Scan for the cell matching the given text and deliver its (x, y) coordinate at center. 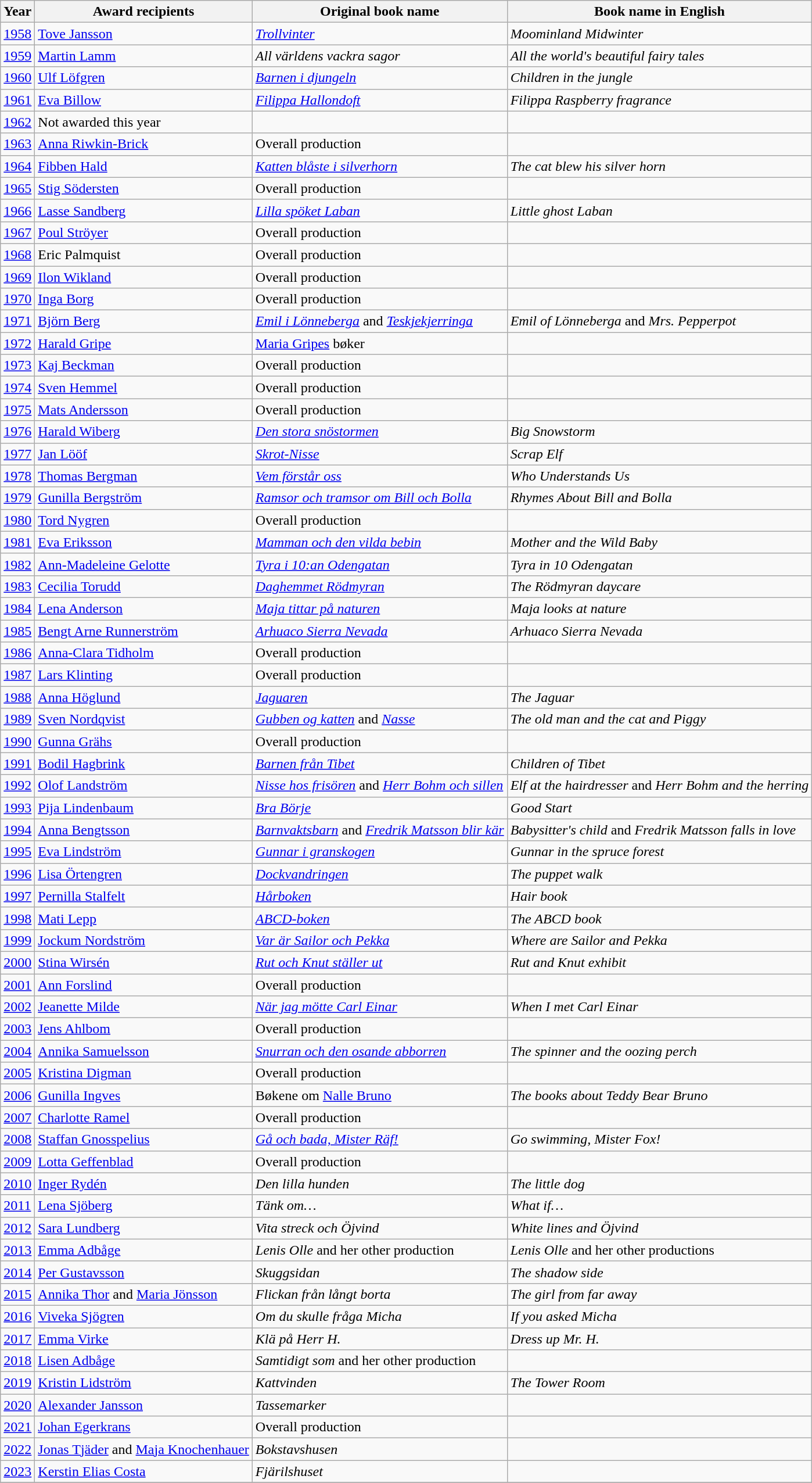
1985 (17, 631)
2004 (17, 1051)
Nisse hos frisören and Herr Bohm och sillen (380, 786)
Gubben og katten and Nasse (380, 719)
Staffan Gnosspelius (144, 1140)
Ilon Wikland (144, 277)
Jens Ahlbom (144, 1029)
Maja looks at nature (660, 608)
Emil i Lönneberga and Teskjekjerringa (380, 321)
Bøkene om Nalle Bruno (380, 1095)
Dockvandringen (380, 874)
Children in the jungle (660, 78)
Bengt Arne Runnerström (144, 631)
Den lilla hunden (380, 1184)
2017 (17, 1338)
Lena Sjöberg (144, 1206)
2010 (17, 1184)
Not awarded this year (144, 122)
Samtidigt som and her other production (380, 1361)
Katten blåste i silverhorn (380, 166)
1977 (17, 454)
2019 (17, 1383)
2009 (17, 1162)
Rut and Knut exhibit (660, 962)
Emma Adbåge (144, 1250)
Den stora snöstormen (380, 432)
Mother and the Wild Baby (660, 542)
Kerstin Elias Costa (144, 1471)
All the world's beautiful fairy tales (660, 56)
What if… (660, 1206)
1971 (17, 321)
The Rödmyran daycare (660, 586)
1965 (17, 188)
Good Start (660, 808)
Ann Forslind (144, 985)
Lisa Örtengren (144, 874)
The Tower Room (660, 1383)
1986 (17, 653)
Kristina Digman (144, 1073)
1993 (17, 808)
Scrap Elf (660, 454)
Trollvinter (380, 34)
Pernilla Stalfelt (144, 896)
2021 (17, 1427)
Gunnar in the spruce forest (660, 852)
Kattvinden (380, 1383)
Stig Södersten (144, 188)
2014 (17, 1272)
1961 (17, 100)
Emil of Lönneberga and Mrs. Pepperpot (660, 321)
1964 (17, 166)
Jockum Nordström (144, 940)
Filippa Raspberry fragrance (660, 100)
Stina Wirsén (144, 962)
Filippa Hallondoft (380, 100)
Eric Palmquist (144, 255)
1989 (17, 719)
Charlotte Ramel (144, 1117)
Annika Thor and Maria Jönsson (144, 1294)
Jonas Tjäder and Maja Knochenhauer (144, 1449)
Hårboken (380, 896)
Johan Egerkrans (144, 1427)
Ulf Löfgren (144, 78)
Anna Riwkin-Brick (144, 144)
Kristin Lidström (144, 1383)
1966 (17, 210)
2007 (17, 1117)
1978 (17, 476)
Rhymes About Bill and Bolla (660, 498)
Vem förstår oss (380, 476)
All världens vackra sagor (380, 56)
Lars Klinting (144, 675)
1990 (17, 741)
Harald Gripe (144, 343)
1962 (17, 122)
Who Understands Us (660, 476)
2020 (17, 1405)
Skuggsidan (380, 1272)
The puppet walk (660, 874)
Gunna Grähs (144, 741)
Kaj Beckman (144, 366)
1958 (17, 34)
Bra Börje (380, 808)
Jaguaren (380, 697)
1973 (17, 366)
Daghemmet Rödmyran (380, 586)
Tyra in 10 Odengatan (660, 564)
Jeanette Milde (144, 1007)
Barnen i djungeln (380, 78)
Gå och bada, Mister Räf! (380, 1140)
1983 (17, 586)
Martin Lamm (144, 56)
Bodil Hagbrink (144, 764)
Emma Virke (144, 1338)
Var är Sailor och Pekka (380, 940)
Sven Nordqvist (144, 719)
Gunilla Bergström (144, 498)
Award recipients (144, 12)
1997 (17, 896)
Anna-Clara Tidholm (144, 653)
1967 (17, 232)
1998 (17, 918)
1974 (17, 388)
Mati Lepp (144, 918)
Mats Andersson (144, 410)
Eva Billow (144, 100)
The books about Teddy Bear Bruno (660, 1095)
1963 (17, 144)
The girl from far away (660, 1294)
The Jaguar (660, 697)
2001 (17, 985)
Viveka Sjögren (144, 1316)
Lena Anderson (144, 608)
Lenis Olle and her other productions (660, 1250)
1969 (17, 277)
The cat blew his silver horn (660, 166)
Elf at the hairdresser and Herr Bohm and the herring (660, 786)
1970 (17, 299)
Thomas Bergman (144, 476)
1975 (17, 410)
Hair book (660, 896)
Klä på Herr H. (380, 1338)
When I met Carl Einar (660, 1007)
1981 (17, 542)
1980 (17, 520)
Anna Höglund (144, 697)
Mamman och den vilda bebin (380, 542)
The shadow side (660, 1272)
Flickan från långt borta (380, 1294)
The old man and the cat and Piggy (660, 719)
1991 (17, 764)
Children of Tibet (660, 764)
2022 (17, 1449)
Moominland Midwinter (660, 34)
Sven Hemmel (144, 388)
1982 (17, 564)
2018 (17, 1361)
Inger Rydén (144, 1184)
2002 (17, 1007)
Barnvaktsbarn and Fredrik Matsson blir kär (380, 830)
Babysitter's child and Fredrik Matsson falls in love (660, 830)
2012 (17, 1228)
Gunnar i granskogen (380, 852)
White lines and Öjvind (660, 1228)
Tassemarker (380, 1405)
1979 (17, 498)
1999 (17, 940)
Vita streck och Öjvind (380, 1228)
Jan Lööf (144, 454)
1992 (17, 786)
1960 (17, 78)
Bokstavshusen (380, 1449)
Lilla spöket Laban (380, 210)
Olof Landström (144, 786)
Little ghost Laban (660, 210)
Tord Nygren (144, 520)
1995 (17, 852)
Dress up Mr. H. (660, 1338)
Pija Lindenbaum (144, 808)
1984 (17, 608)
Lotta Geffenblad (144, 1162)
Per Gustavsson (144, 1272)
The spinner and the oozing perch (660, 1051)
1994 (17, 830)
1987 (17, 675)
Ann-Madeleine Gelotte (144, 564)
Barnen från Tibet (380, 764)
2008 (17, 1140)
Snurran och den osande abborren (380, 1051)
Tove Jansson (144, 34)
Inga Borg (144, 299)
Maja tittar på naturen (380, 608)
Rut och Knut ställer ut (380, 962)
Tyra i 10:an Odengatan (380, 564)
2023 (17, 1471)
Anna Bengtsson (144, 830)
Björn Berg (144, 321)
Maria Gripes bøker (380, 343)
The little dog (660, 1184)
Ramsor och tramsor om Bill och Bolla (380, 498)
1959 (17, 56)
Original book name (380, 12)
Where are Sailor and Pekka (660, 940)
Harald Wiberg (144, 432)
Book name in English (660, 12)
Poul Ströyer (144, 232)
Sara Lundberg (144, 1228)
1976 (17, 432)
1996 (17, 874)
If you asked Micha (660, 1316)
Skrot-Nisse (380, 454)
Fjärilshuset (380, 1471)
Lenis Olle and her other production (380, 1250)
Big Snowstorm (660, 432)
Eva Eriksson (144, 542)
1972 (17, 343)
Annika Samuelsson (144, 1051)
Year (17, 12)
Gunilla Ingves (144, 1095)
Fibben Hald (144, 166)
2016 (17, 1316)
Tänk om… (380, 1206)
1988 (17, 697)
ABCD-boken (380, 918)
Cecilia Torudd (144, 586)
2011 (17, 1206)
Om du skulle fråga Micha (380, 1316)
När jag mötte Carl Einar (380, 1007)
The ABCD book (660, 918)
Go swimming, Mister Fox! (660, 1140)
2003 (17, 1029)
Alexander Jansson (144, 1405)
1968 (17, 255)
Eva Lindström (144, 852)
2005 (17, 1073)
2015 (17, 1294)
Lisen Adbåge (144, 1361)
2013 (17, 1250)
2006 (17, 1095)
2000 (17, 962)
Lasse Sandberg (144, 210)
